For the text-containing cell, return its midpoint in (x, y) coordinate format. 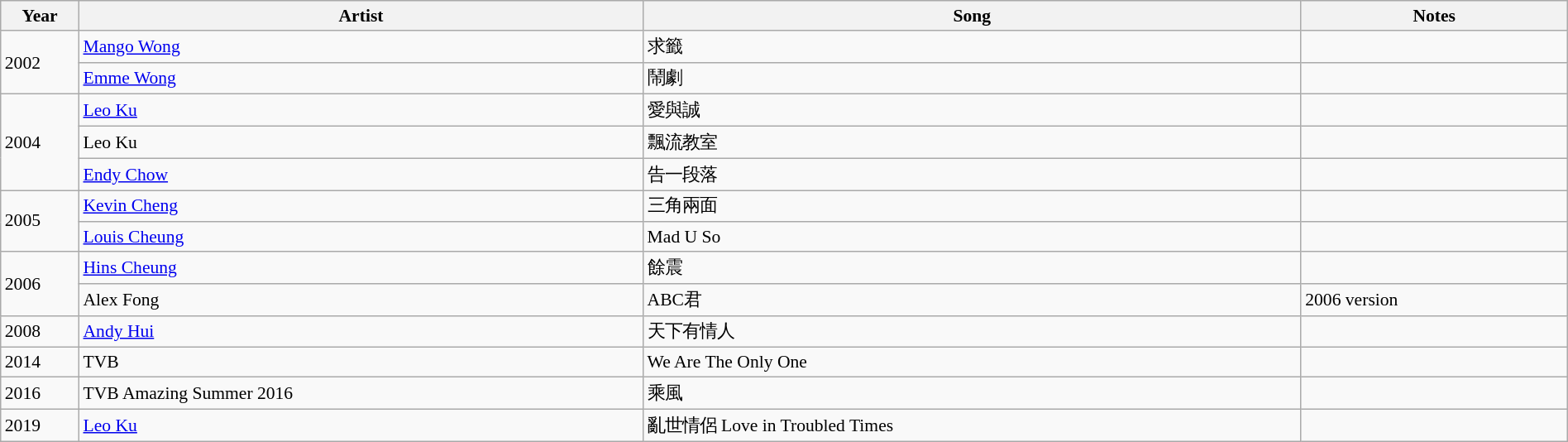
Kevin Cheng (361, 207)
Mad U So (973, 238)
Song (973, 16)
飄流教室 (973, 142)
2006 (40, 283)
鬧劇 (973, 78)
TVB Amazing Summer 2016 (361, 394)
告一段落 (973, 174)
2014 (40, 363)
2002 (40, 63)
2005 (40, 221)
Hins Cheung (361, 268)
Artist (361, 16)
愛與誠 (973, 111)
餘震 (973, 268)
Emme Wong (361, 78)
2008 (40, 331)
Notes (1434, 16)
2016 (40, 394)
Year (40, 16)
Endy Chow (361, 174)
Andy Hui (361, 331)
乘風 (973, 394)
ABC君 (973, 300)
2006 version (1434, 300)
Mango Wong (361, 46)
亂世情侶 Love in Troubled Times (973, 425)
Alex Fong (361, 300)
天下有情人 (973, 331)
求籤 (973, 46)
三角兩面 (973, 207)
2019 (40, 425)
We Are The Only One (973, 363)
2004 (40, 142)
Louis Cheung (361, 238)
TVB (361, 363)
